Detect which cell encompasses the target text, then output its [X, Y] center coordinate. 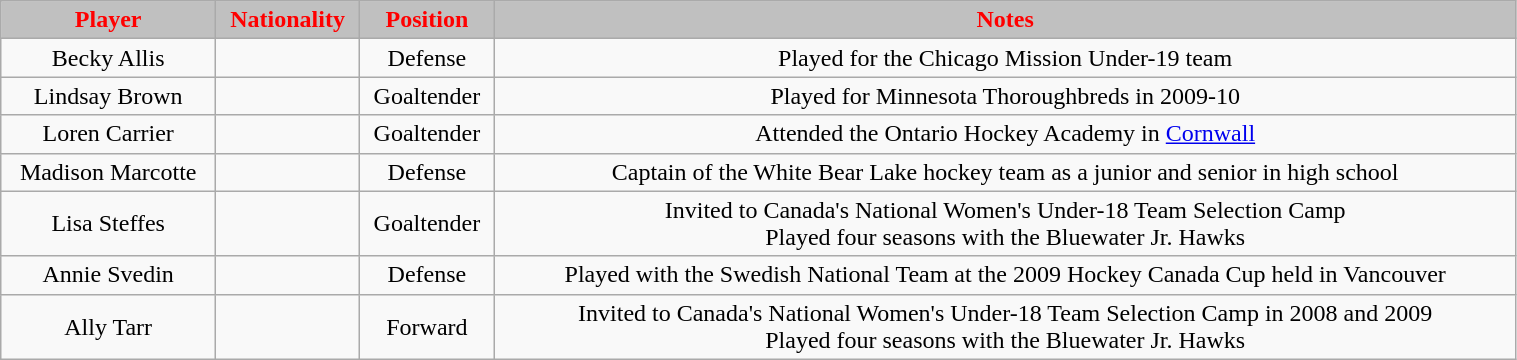
Player [108, 20]
Notes [1005, 20]
Captain of the White Bear Lake hockey team as a junior and senior in high school [1005, 172]
Ally Tarr [108, 326]
Invited to Canada's National Women's Under-18 Team Selection Camp in 2008 and 2009Played four seasons with the Bluewater Jr. Hawks [1005, 326]
Loren Carrier [108, 134]
Lisa Steffes [108, 224]
Played for Minnesota Thoroughbreds in 2009-10 [1005, 96]
Nationality [288, 20]
Madison Marcotte [108, 172]
Attended the Ontario Hockey Academy in Cornwall [1005, 134]
Becky Allis [108, 58]
Forward [428, 326]
Played with the Swedish National Team at the 2009 Hockey Canada Cup held in Vancouver [1005, 275]
Invited to Canada's National Women's Under-18 Team Selection CampPlayed four seasons with the Bluewater Jr. Hawks [1005, 224]
Lindsay Brown [108, 96]
Position [428, 20]
Annie Svedin [108, 275]
Played for the Chicago Mission Under-19 team [1005, 58]
